Identify which cell holds the provided text, then report its (x, y) central coordinate. 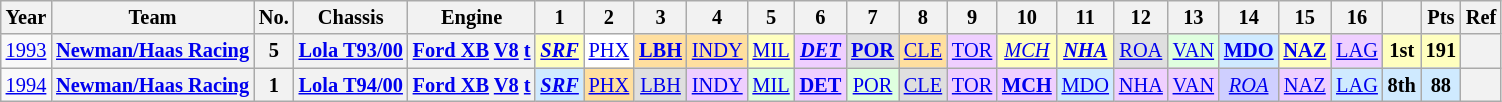
Ref (1481, 17)
12 (1141, 17)
Pts (1441, 17)
Team (152, 17)
Lola T93/00 (351, 51)
8 (923, 17)
7 (872, 17)
11 (1086, 17)
1994 (26, 85)
2 (609, 17)
14 (1249, 17)
1st (1402, 51)
13 (1194, 17)
4 (718, 17)
191 (1441, 51)
Engine (472, 17)
Chassis (351, 17)
Lola T94/00 (351, 85)
3 (660, 17)
6 (821, 17)
9 (972, 17)
16 (1357, 17)
1993 (26, 51)
88 (1441, 85)
15 (1304, 17)
Year (26, 17)
10 (1027, 17)
8th (1402, 85)
No. (274, 17)
